Output the [X, Y] coordinate of the center of the cell containing the given text.  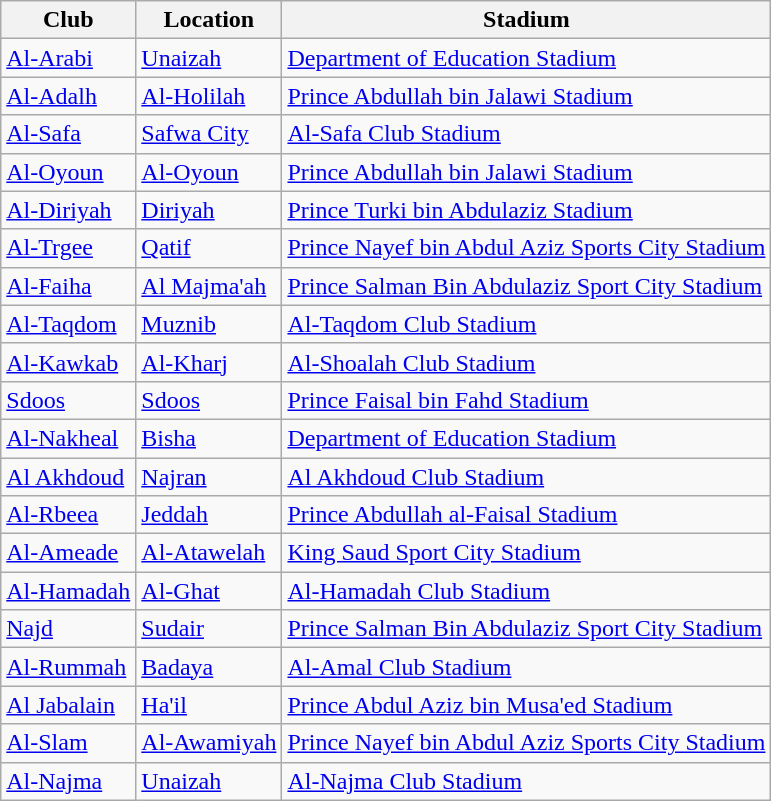
Al-Holilah [209, 96]
Al Majma'ah [209, 286]
Al-Taqdom [68, 324]
Muznib [209, 324]
Al-Rummah [68, 667]
Al-Najma [68, 781]
Prince Turki bin Abdulaziz Stadium [526, 210]
Al-Atawelah [209, 553]
Bisha [209, 438]
Al-Awamiyah [209, 743]
Al-Faiha [68, 286]
Al Akhdoud Club Stadium [526, 477]
Al-Ameade [68, 553]
Al-Diriyah [68, 210]
Prince Faisal bin Fahd Stadium [526, 400]
Diriyah [209, 210]
Prince Abdullah al-Faisal Stadium [526, 515]
Badaya [209, 667]
Qatif [209, 248]
Al-Taqdom Club Stadium [526, 324]
Al-Ghat [209, 591]
Sudair [209, 629]
Al-Adalh [68, 96]
Al-Arabi [68, 58]
Al-Kawkab [68, 362]
Al-Shoalah Club Stadium [526, 362]
Safwa City [209, 134]
King Saud Sport City Stadium [526, 553]
Najd [68, 629]
Al-Kharj [209, 362]
Al-Safa [68, 134]
Al-Amal Club Stadium [526, 667]
Location [209, 20]
Al Akhdoud [68, 477]
Al-Rbeea [68, 515]
Stadium [526, 20]
Al-Trgee [68, 248]
Club [68, 20]
Ha'il [209, 705]
Jeddah [209, 515]
Al-Slam [68, 743]
Al-Hamadah Club Stadium [526, 591]
Al Jabalain [68, 705]
Prince Abdul Aziz bin Musa'ed Stadium [526, 705]
Al-Hamadah [68, 591]
Al-Nakheal [68, 438]
Najran [209, 477]
Al-Najma Club Stadium [526, 781]
Al-Safa Club Stadium [526, 134]
